From the cell containing the given text, extract its center point as [X, Y] coordinate. 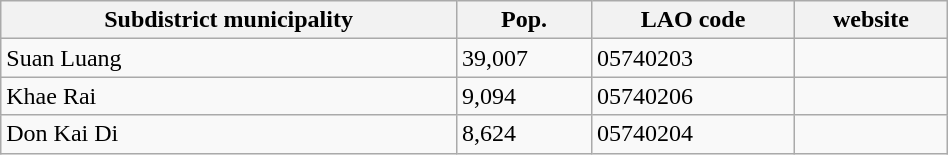
Pop. [524, 20]
Khae Rai [229, 96]
05740204 [694, 134]
LAO code [694, 20]
8,624 [524, 134]
39,007 [524, 58]
Suan Luang [229, 58]
05740206 [694, 96]
9,094 [524, 96]
website [872, 20]
05740203 [694, 58]
Subdistrict municipality [229, 20]
Don Kai Di [229, 134]
